Return the [X, Y] coordinate for the center point of the cell that contains the specified text.  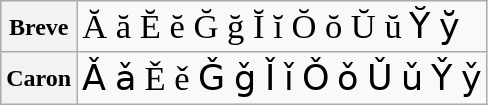
Ǎ ǎ Ě ě Ǧ ǧ Ǐ ǐ Ǒ ǒ Ǔ ǔ Y̌ y̌ [282, 78]
Caron [39, 78]
Ă ă Ĕ ĕ Ğ ğ Ĭ ĭ Ŏ ŏ Ŭ ŭ Y̆ y̆ [282, 27]
Breve [39, 27]
